Pinpoint the cell where the given text exists, returning its (X, Y) midpoint coordinate. 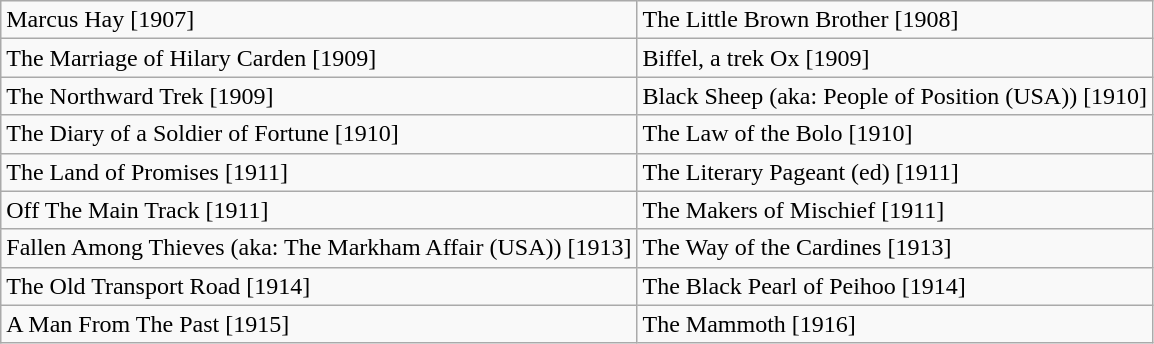
The Literary Pageant (ed) [1911] (895, 172)
Off The Main Track [1911] (319, 210)
Biffel, a trek Ox [1909] (895, 58)
The Little Brown Brother [1908] (895, 20)
The Land of Promises [1911] (319, 172)
The Old Transport Road [1914] (319, 286)
Fallen Among Thieves (aka: The Markham Affair (USA)) [1913] (319, 248)
A Man From The Past [1915] (319, 324)
The Black Pearl of Peihoo [1914] (895, 286)
The Makers of Mischief [1911] (895, 210)
Black Sheep (aka: People of Position (USA)) [1910] (895, 96)
The Northward Trek [1909] (319, 96)
The Mammoth [1916] (895, 324)
Marcus Hay [1907] (319, 20)
The Marriage of Hilary Carden [1909] (319, 58)
The Way of the Cardines [1913] (895, 248)
The Law of the Bolo [1910] (895, 134)
The Diary of a Soldier of Fortune [1910] (319, 134)
